Locate the cell with the specified text and output its [X, Y] center coordinate. 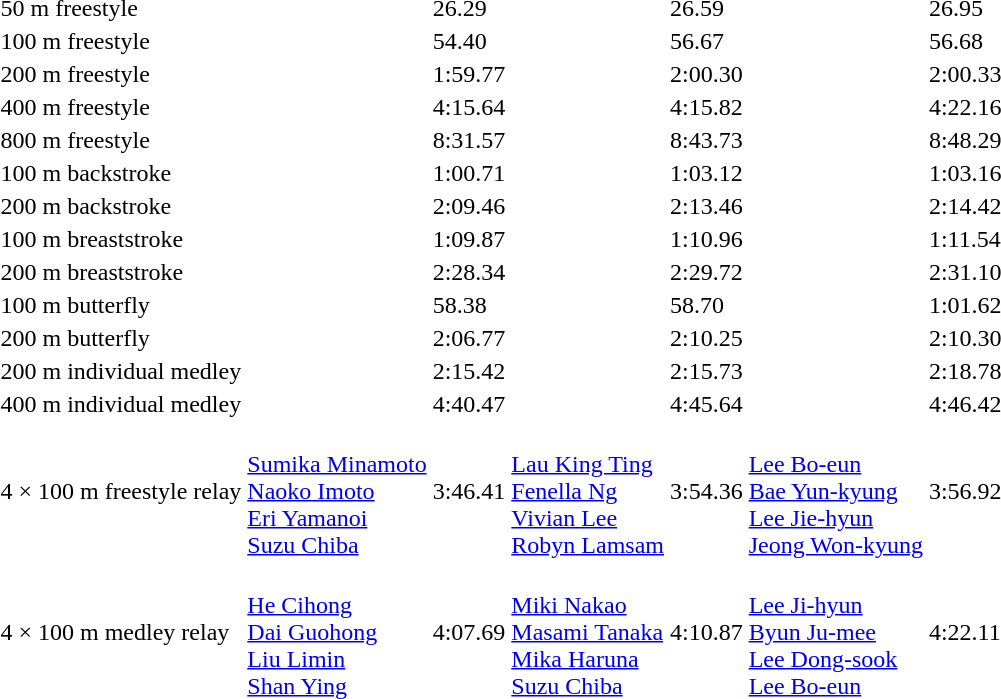
2:10.25 [706, 338]
Lau King TingFenella NgVivian LeeRobyn Lamsam [588, 491]
2:28.34 [469, 272]
1:03.12 [706, 173]
8:31.57 [469, 140]
4:45.64 [706, 404]
3:46.41 [469, 491]
58.38 [469, 305]
56.67 [706, 41]
8:43.73 [706, 140]
4:15.82 [706, 107]
2:13.46 [706, 206]
2:00.30 [706, 74]
4:40.47 [469, 404]
Lee Bo-eunBae Yun-kyungLee Jie-hyunJeong Won-kyung [836, 491]
2:06.77 [469, 338]
1:00.71 [469, 173]
2:29.72 [706, 272]
3:54.36 [706, 491]
54.40 [469, 41]
2:09.46 [469, 206]
58.70 [706, 305]
1:59.77 [469, 74]
Sumika MinamotoNaoko ImotoEri YamanoiSuzu Chiba [337, 491]
1:09.87 [469, 239]
1:10.96 [706, 239]
2:15.42 [469, 371]
2:15.73 [706, 371]
4:15.64 [469, 107]
